Detect which cell encompasses the target text, then output its [x, y] center coordinate. 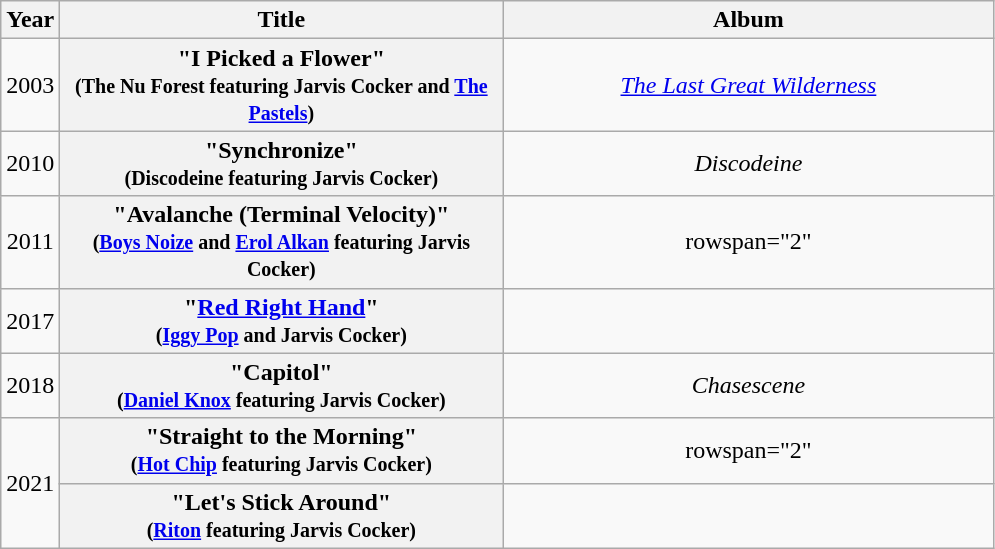
"Red Right Hand"(Iggy Pop and Jarvis Cocker) [282, 320]
"I Picked a Flower" (The Nu Forest featuring Jarvis Cocker and The Pastels) [282, 85]
2003 [30, 85]
"Let's Stick Around" (Riton featuring Jarvis Cocker) [282, 516]
The Last Great Wilderness [748, 85]
2018 [30, 386]
2021 [30, 483]
"Straight to the Morning"(Hot Chip featuring Jarvis Cocker) [282, 450]
Title [282, 20]
2010 [30, 164]
"Capitol"(Daniel Knox featuring Jarvis Cocker) [282, 386]
2017 [30, 320]
Year [30, 20]
Chasescene [748, 386]
"Avalanche (Terminal Velocity)"(Boys Noize and Erol Alkan featuring Jarvis Cocker) [282, 242]
2011 [30, 242]
Album [748, 20]
"Synchronize"(Discodeine featuring Jarvis Cocker) [282, 164]
Discodeine [748, 164]
